Pinpoint the cell where the given text exists, returning its (X, Y) midpoint coordinate. 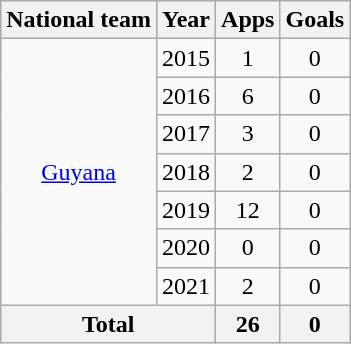
National team (79, 20)
Year (186, 20)
2020 (186, 248)
2021 (186, 286)
2015 (186, 58)
26 (248, 324)
12 (248, 210)
Total (108, 324)
1 (248, 58)
2019 (186, 210)
2017 (186, 134)
2016 (186, 96)
Apps (248, 20)
3 (248, 134)
Guyana (79, 172)
2018 (186, 172)
Goals (315, 20)
6 (248, 96)
